Capture the cell that displays the provided text and extract its (x, y) central coordinate. 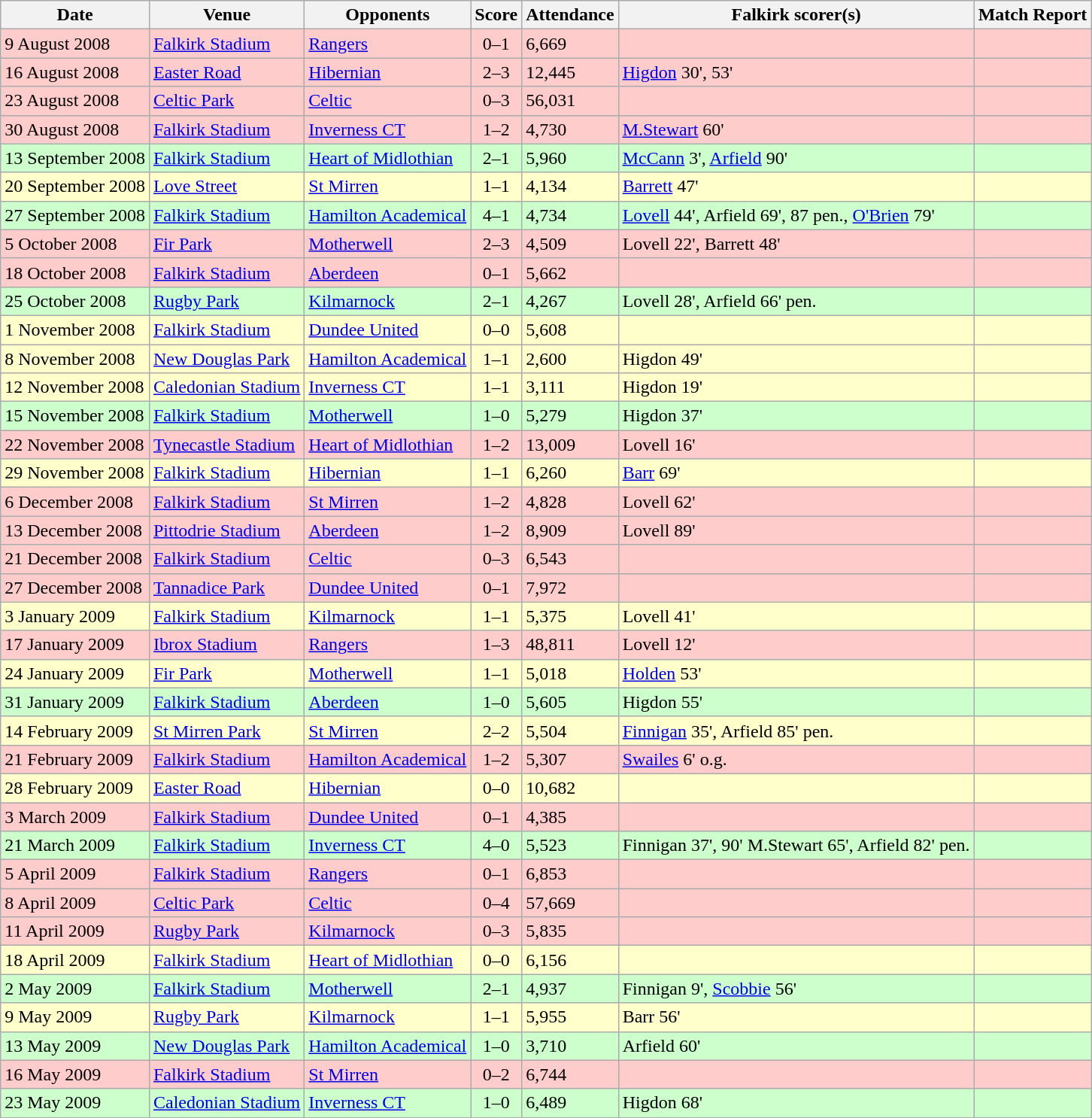
Score (496, 15)
12,445 (570, 72)
9 May 2009 (75, 1017)
7,972 (570, 588)
McCann 3', Arfield 90' (796, 158)
Lovell 62' (796, 502)
6,853 (570, 874)
5,504 (570, 731)
Swailes 6' o.g. (796, 759)
8 November 2008 (75, 359)
0–2 (496, 1074)
13 December 2008 (75, 530)
Falkirk scorer(s) (796, 15)
13,009 (570, 445)
24 January 2009 (75, 673)
Holden 53' (796, 673)
4,937 (570, 989)
6 December 2008 (75, 502)
Higdon 49' (796, 359)
Finnigan 9', Scobbie 56' (796, 989)
21 March 2009 (75, 846)
13 September 2008 (75, 158)
Finnigan 37', 90' M.Stewart 65', Arfield 82' pen. (796, 846)
Higdon 55' (796, 702)
5 April 2009 (75, 874)
5,523 (570, 846)
Date (75, 15)
4,267 (570, 301)
Lovell 22', Barrett 48' (796, 244)
27 December 2008 (75, 588)
21 February 2009 (75, 759)
Lovell 44', Arfield 69', 87 pen., O'Brien 79' (796, 215)
28 February 2009 (75, 788)
Barr 69' (796, 473)
Ibrox Stadium (226, 645)
Lovell 41' (796, 616)
18 October 2008 (75, 272)
18 April 2009 (75, 960)
5,835 (570, 931)
Barrett 47' (796, 187)
30 August 2008 (75, 129)
4,509 (570, 244)
5 October 2008 (75, 244)
3 January 2009 (75, 616)
Pittodrie Stadium (226, 530)
6,156 (570, 960)
Finnigan 35', Arfield 85' pen. (796, 731)
27 September 2008 (75, 215)
5,307 (570, 759)
21 December 2008 (75, 559)
10,682 (570, 788)
4,385 (570, 816)
57,669 (570, 903)
15 November 2008 (75, 416)
11 April 2009 (75, 931)
Arfield 60' (796, 1046)
20 September 2008 (75, 187)
Lovell 16' (796, 445)
4,730 (570, 129)
5,960 (570, 158)
5,018 (570, 673)
6,489 (570, 1103)
4–1 (496, 215)
Barr 56' (796, 1017)
16 May 2009 (75, 1074)
6,744 (570, 1074)
5,375 (570, 616)
4–0 (496, 846)
9 August 2008 (75, 44)
Higdon 30', 53' (796, 72)
6,669 (570, 44)
48,811 (570, 645)
56,031 (570, 101)
Love Street (226, 187)
25 October 2008 (75, 301)
22 November 2008 (75, 445)
M.Stewart 60' (796, 129)
23 August 2008 (75, 101)
5,955 (570, 1017)
6,260 (570, 473)
5,662 (570, 272)
31 January 2009 (75, 702)
Lovell 89' (796, 530)
Lovell 12' (796, 645)
Venue (226, 15)
5,605 (570, 702)
17 January 2009 (75, 645)
29 November 2008 (75, 473)
23 May 2009 (75, 1103)
12 November 2008 (75, 387)
3 March 2009 (75, 816)
Match Report (1033, 15)
4,134 (570, 187)
5,279 (570, 416)
16 August 2008 (75, 72)
Higdon 37' (796, 416)
St Mirren Park (226, 731)
3,710 (570, 1046)
2,600 (570, 359)
Higdon 68' (796, 1103)
Attendance (570, 15)
Tannadice Park (226, 588)
5,608 (570, 330)
14 February 2009 (75, 731)
1 November 2008 (75, 330)
Tynecastle Stadium (226, 445)
4,828 (570, 502)
8 April 2009 (75, 903)
8,909 (570, 530)
1–3 (496, 645)
3,111 (570, 387)
13 May 2009 (75, 1046)
0–4 (496, 903)
4,734 (570, 215)
6,543 (570, 559)
2 May 2009 (75, 989)
2–2 (496, 731)
Lovell 28', Arfield 66' pen. (796, 301)
Higdon 19' (796, 387)
Opponents (388, 15)
